Find where the given text appears and provide that cell's center as [x, y] coordinate. 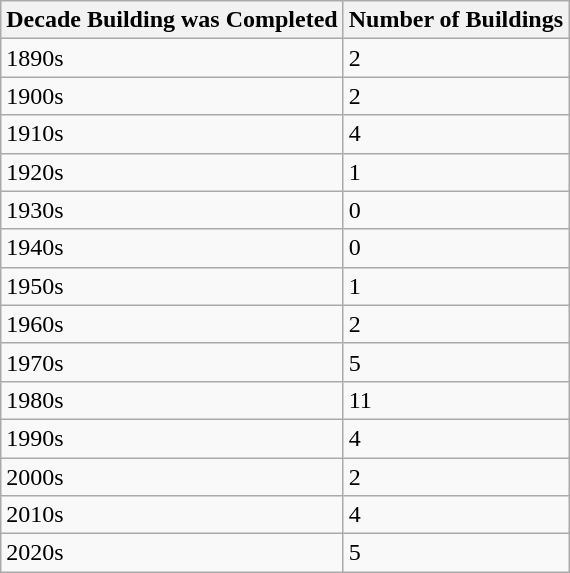
11 [456, 400]
Decade Building was Completed [172, 20]
1980s [172, 400]
2000s [172, 477]
1890s [172, 58]
1910s [172, 134]
1960s [172, 324]
1930s [172, 210]
1940s [172, 248]
2010s [172, 515]
1920s [172, 172]
1990s [172, 438]
2020s [172, 553]
1970s [172, 362]
1950s [172, 286]
1900s [172, 96]
Number of Buildings [456, 20]
